For the text-containing cell, return its midpoint in (X, Y) coordinate format. 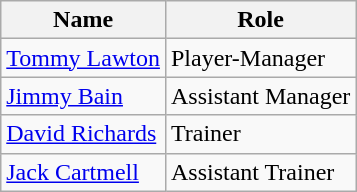
Jack Cartmell (84, 172)
Assistant Trainer (260, 172)
Jimmy Bain (84, 96)
Trainer (260, 134)
Role (260, 20)
Tommy Lawton (84, 58)
Assistant Manager (260, 96)
Player-Manager (260, 58)
Name (84, 20)
David Richards (84, 134)
